Provide the (x, y) coordinate of the cell's center where the given text is located.  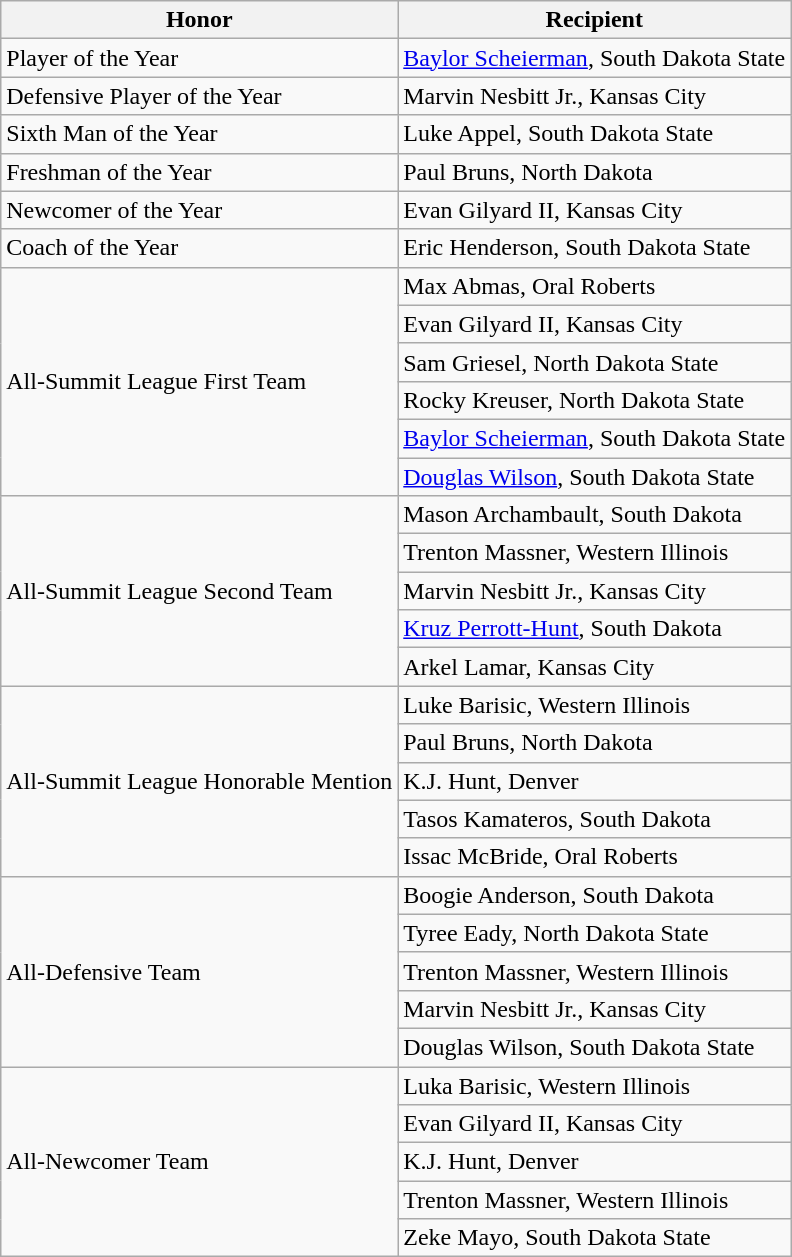
Kruz Perrott-Hunt, South Dakota (594, 629)
Boogie Anderson, South Dakota (594, 895)
Rocky Kreuser, North Dakota State (594, 400)
Honor (200, 20)
Tasos Kamateros, South Dakota (594, 819)
Recipient (594, 20)
Eric Henderson, South Dakota State (594, 248)
Sixth Man of the Year (200, 134)
Player of the Year (200, 58)
Tyree Eady, North Dakota State (594, 933)
Zeke Mayo, South Dakota State (594, 1238)
Defensive Player of the Year (200, 96)
Issac McBride, Oral Roberts (594, 857)
Freshman of the Year (200, 172)
All-Summit League Second Team (200, 591)
Sam Griesel, North Dakota State (594, 362)
Newcomer of the Year (200, 210)
All-Newcomer Team (200, 1161)
Luke Barisic, Western Illinois (594, 705)
Coach of the Year (200, 248)
All-Summit League Honorable Mention (200, 781)
Mason Archambault, South Dakota (594, 515)
Arkel Lamar, Kansas City (594, 667)
Max Abmas, Oral Roberts (594, 286)
All-Defensive Team (200, 971)
All-Summit League First Team (200, 381)
Luka Barisic, Western Illinois (594, 1085)
Luke Appel, South Dakota State (594, 134)
